For the text-containing cell, return its midpoint in (X, Y) coordinate format. 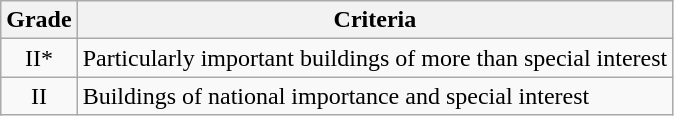
Buildings of national importance and special interest (375, 96)
Grade (39, 20)
II (39, 96)
Particularly important buildings of more than special interest (375, 58)
II* (39, 58)
Criteria (375, 20)
